Identify which cell holds the provided text, then report its [X, Y] central coordinate. 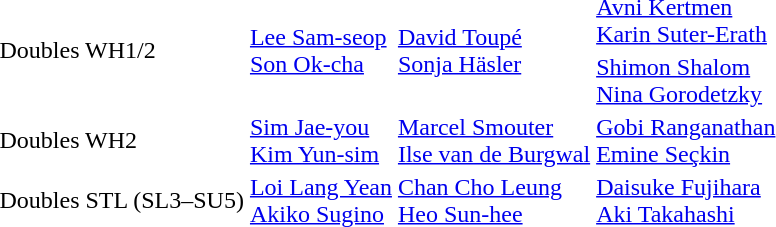
Sim Jae-you Kim Yun-sim [320, 140]
Marcel Smouter Ilse van de Burgwal [494, 140]
